Provide the (X, Y) coordinate of the cell's center where the given text is located.  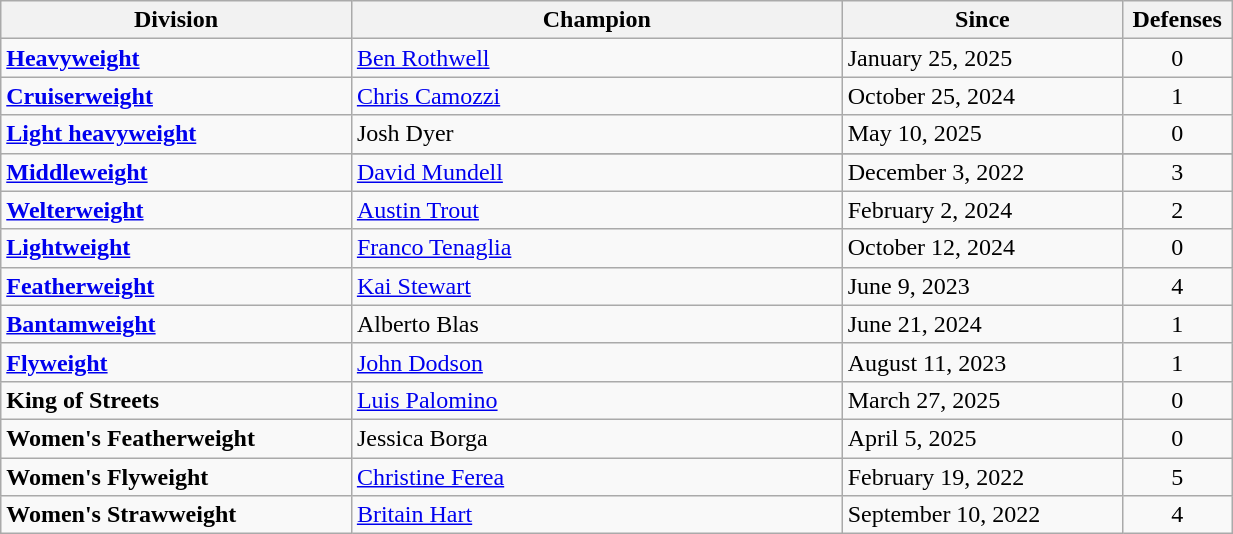
Christine Ferea (596, 477)
Chris Camozzi (596, 96)
June 21, 2024 (982, 324)
Featherweight (176, 286)
October 25, 2024 (982, 96)
Women's Featherweight (176, 438)
December 3, 2022 (982, 172)
June 9, 2023 (982, 286)
Heavyweight (176, 58)
Alberto Blas (596, 324)
Josh Dyer (596, 134)
Luis Palomino (596, 400)
Women's Strawweight (176, 515)
Flyweight (176, 362)
Kai Stewart (596, 286)
David Mundell (596, 172)
Defenses (1178, 20)
January 25, 2025 (982, 58)
Bantamweight (176, 324)
Lightweight (176, 248)
Light heavyweight (176, 134)
Division (176, 20)
April 5, 2025 (982, 438)
Austin Trout (596, 210)
Britain Hart (596, 515)
John Dodson (596, 362)
2 (1178, 210)
May 10, 2025 (982, 134)
Champion (596, 20)
Middleweight (176, 172)
February 19, 2022 (982, 477)
5 (1178, 477)
March 27, 2025 (982, 400)
Cruiserweight (176, 96)
February 2, 2024 (982, 210)
3 (1178, 172)
Since (982, 20)
October 12, 2024 (982, 248)
September 10, 2022 (982, 515)
Jessica Borga (596, 438)
Ben Rothwell (596, 58)
August 11, 2023 (982, 362)
Women's Flyweight (176, 477)
Welterweight (176, 210)
Franco Tenaglia (596, 248)
King of Streets (176, 400)
